Locate the cell with the specified text and output its (X, Y) center coordinate. 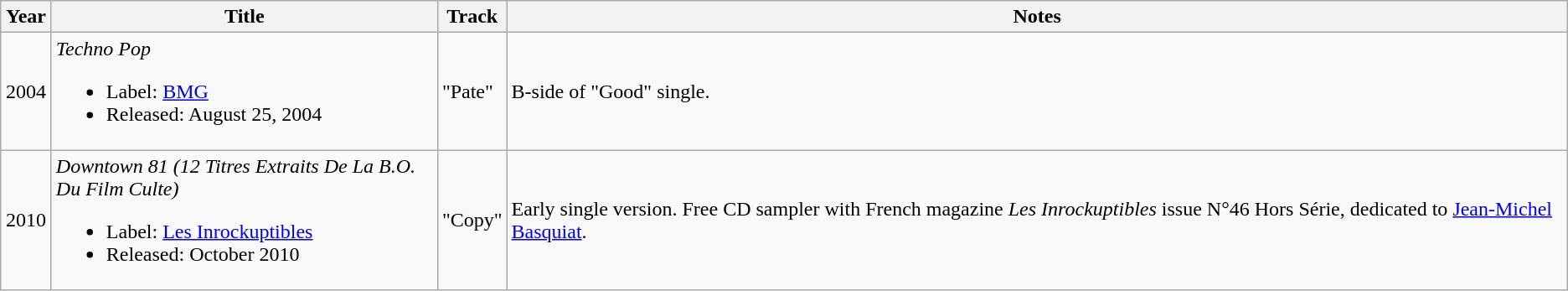
Track (472, 17)
Techno PopLabel: BMGReleased: August 25, 2004 (245, 91)
Notes (1037, 17)
Early single version. Free CD sampler with French magazine Les Inrockuptibles issue N°46 Hors Série, dedicated to Jean-Michel Basquiat. (1037, 220)
"Pate" (472, 91)
B-side of "Good" single. (1037, 91)
Title (245, 17)
"Copy" (472, 220)
Downtown 81 (12 Titres Extraits De La B.O. Du Film Culte)Label: Les InrockuptiblesReleased: October 2010 (245, 220)
2004 (27, 91)
Year (27, 17)
2010 (27, 220)
